Return the (X, Y) coordinate for the center point of the cell that contains the specified text.  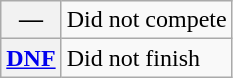
Did not finish (146, 58)
— (31, 20)
DNF (31, 58)
Did not compete (146, 20)
